Determine the (x, y) coordinate at the center of the cell enclosing the given text.  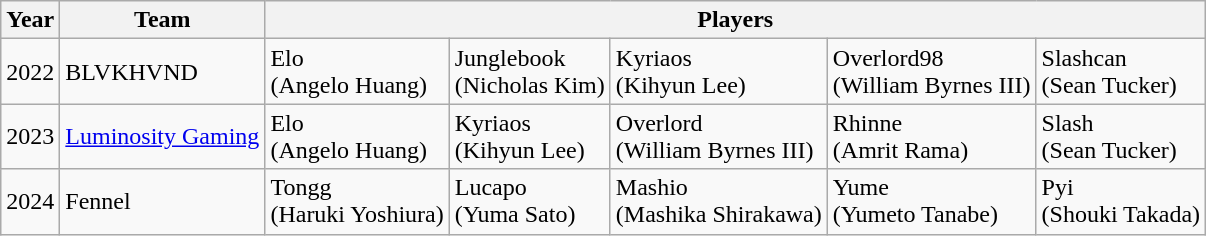
BLVKHVND (162, 72)
Yume(Yumeto Tanabe) (932, 202)
Overlord98(William Byrnes III) (932, 72)
Junglebook(Nicholas Kim) (530, 72)
Slashcan(Sean Tucker) (1121, 72)
Lucapo(Yuma Sato) (530, 202)
Fennel (162, 202)
Rhinne(Amrit Rama) (932, 136)
2022 (30, 72)
Year (30, 20)
2024 (30, 202)
Mashio(Mashika Shirakawa) (718, 202)
Players (736, 20)
Pyi(Shouki Takada) (1121, 202)
Overlord(William Byrnes III) (718, 136)
Tongg(Haruki Yoshiura) (357, 202)
Team (162, 20)
Slash(Sean Tucker) (1121, 136)
Luminosity Gaming (162, 136)
2023 (30, 136)
